For the text-containing cell, return its midpoint in (x, y) coordinate format. 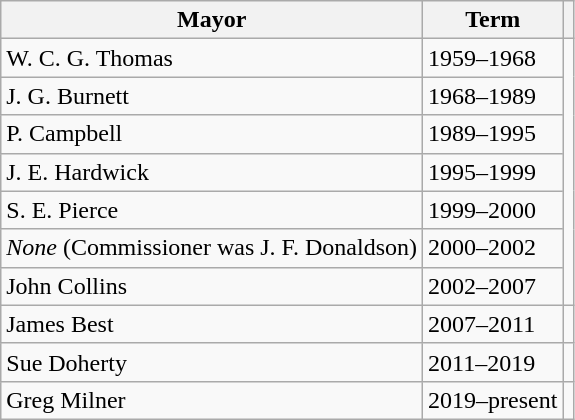
Term (493, 20)
1999–2000 (493, 210)
1995–1999 (493, 172)
Sue Doherty (212, 362)
S. E. Pierce (212, 210)
John Collins (212, 286)
None (Commissioner was J. F. Donaldson) (212, 248)
J. E. Hardwick (212, 172)
P. Campbell (212, 134)
W. C. G. Thomas (212, 58)
J. G. Burnett (212, 96)
2011–2019 (493, 362)
1959–1968 (493, 58)
2002–2007 (493, 286)
Greg Milner (212, 400)
1968–1989 (493, 96)
James Best (212, 324)
2019–present (493, 400)
2007–2011 (493, 324)
1989–1995 (493, 134)
2000–2002 (493, 248)
Mayor (212, 20)
